Scan for the cell matching the given text and deliver its (X, Y) coordinate at center. 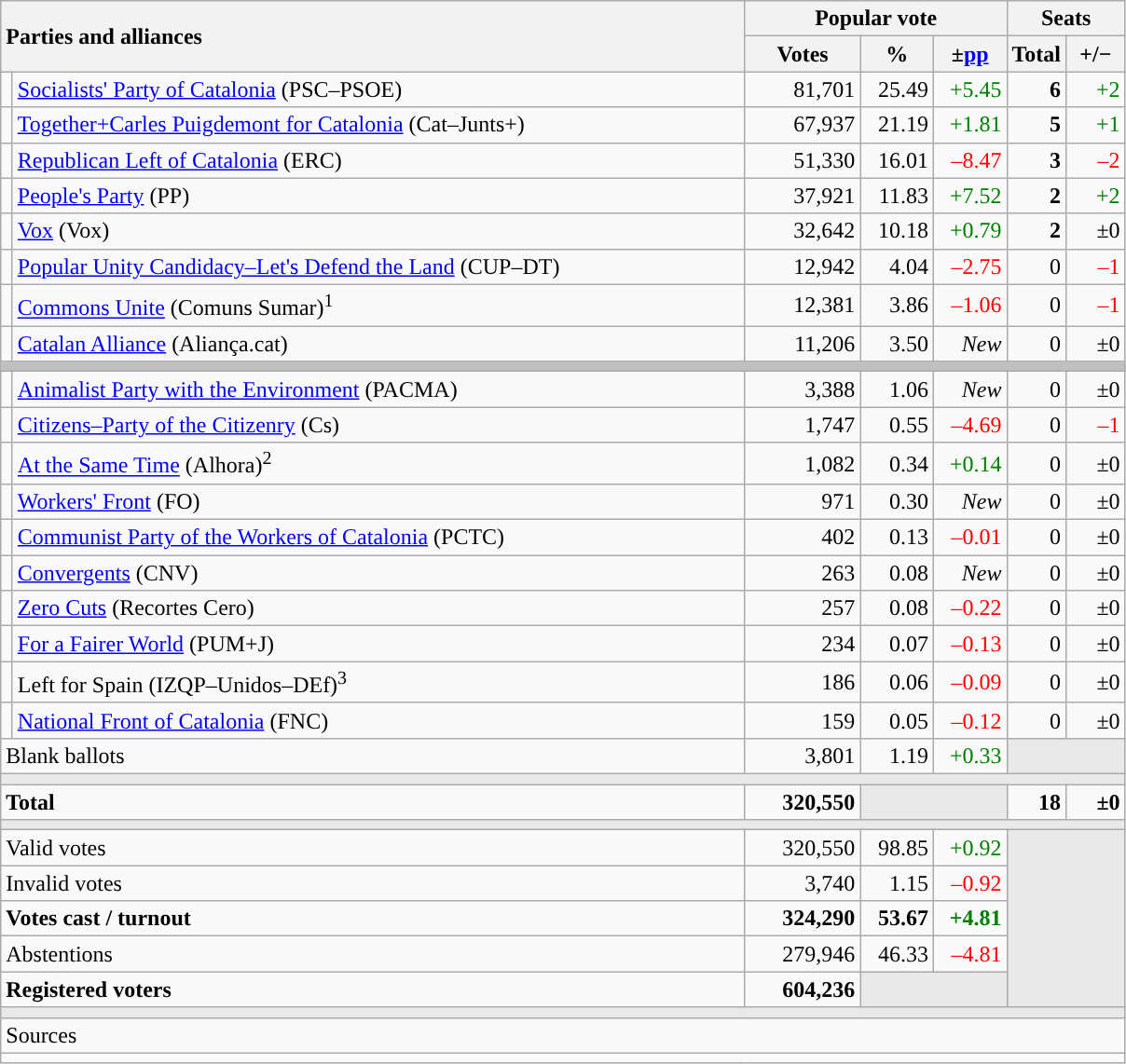
3.50 (897, 344)
98.85 (897, 848)
–2.75 (969, 266)
3,388 (803, 389)
1,082 (803, 464)
402 (803, 538)
+0.79 (969, 231)
159 (803, 720)
0.05 (897, 720)
Abstentions (373, 954)
Catalan Alliance (Aliança.cat) (378, 344)
+0.33 (969, 757)
971 (803, 502)
Together+Carles Puigdemont for Catalonia (Cat–Junts+) (378, 125)
National Front of Catalonia (FNC) (378, 720)
+/− (1096, 54)
37,921 (803, 196)
Popular vote (876, 19)
+4.81 (969, 919)
–0.01 (969, 538)
–4.81 (969, 954)
5 (1037, 125)
For a Fairer World (PUM+J) (378, 644)
Popular Unity Candidacy–Let's Defend the Land (CUP–DT) (378, 266)
3.86 (897, 306)
At the Same Time (Alhora)2 (378, 464)
11,206 (803, 344)
16.01 (897, 160)
Left for Spain (IZQP–Unidos–DEf)3 (378, 682)
46.33 (897, 954)
–0.92 (969, 883)
234 (803, 644)
–8.47 (969, 160)
Convergents (CNV) (378, 573)
1,747 (803, 425)
21.19 (897, 125)
Commons Unite (Comuns Sumar)1 (378, 306)
Workers' Front (FO) (378, 502)
Valid votes (373, 848)
±pp (969, 54)
0.55 (897, 425)
Blank ballots (373, 757)
53.67 (897, 919)
3 (1037, 160)
1.06 (897, 389)
3,740 (803, 883)
0.07 (897, 644)
12,381 (803, 306)
51,330 (803, 160)
Vox (Vox) (378, 231)
–0.13 (969, 644)
+0.92 (969, 848)
0.34 (897, 464)
Animalist Party with the Environment (PACMA) (378, 389)
0.13 (897, 538)
67,937 (803, 125)
0.30 (897, 502)
604,236 (803, 989)
3,801 (803, 757)
% (897, 54)
324,290 (803, 919)
+5.45 (969, 89)
Seats (1066, 19)
–1.06 (969, 306)
10.18 (897, 231)
0.06 (897, 682)
Invalid votes (373, 883)
+7.52 (969, 196)
Votes (803, 54)
Registered voters (373, 989)
11.83 (897, 196)
279,946 (803, 954)
–0.09 (969, 682)
Zero Cuts (Recortes Cero) (378, 608)
Sources (563, 1035)
Parties and alliances (373, 36)
–0.22 (969, 608)
81,701 (803, 89)
Votes cast / turnout (373, 919)
+1 (1096, 125)
1.15 (897, 883)
6 (1037, 89)
186 (803, 682)
25.49 (897, 89)
32,642 (803, 231)
Communist Party of the Workers of Catalonia (PCTC) (378, 538)
18 (1037, 802)
–2 (1096, 160)
1.19 (897, 757)
–0.12 (969, 720)
Citizens–Party of the Citizenry (Cs) (378, 425)
12,942 (803, 266)
4.04 (897, 266)
Socialists' Party of Catalonia (PSC–PSOE) (378, 89)
+0.14 (969, 464)
–4.69 (969, 425)
263 (803, 573)
+1.81 (969, 125)
Republican Left of Catalonia (ERC) (378, 160)
People's Party (PP) (378, 196)
257 (803, 608)
